Return [x, y] of the center of cell containing provided text 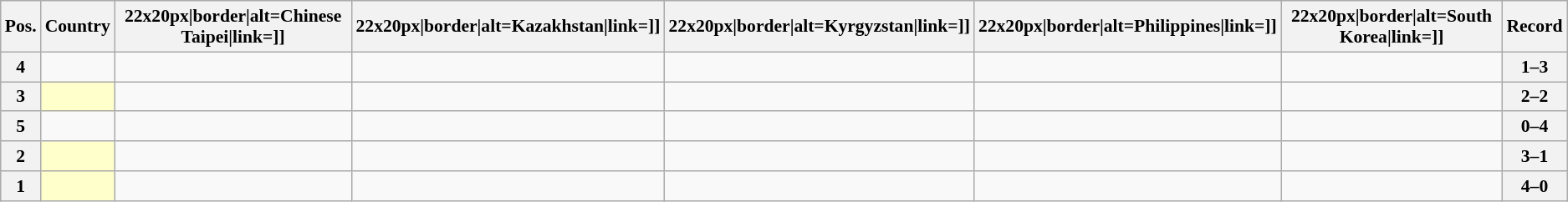
22x20px|border|alt=South Korea|link=]] [1392, 27]
4 [21, 67]
2 [21, 156]
22x20px|border|alt=Kazakhstan|link=]] [508, 27]
22x20px|border|alt=Philippines|link=]] [1127, 27]
3 [21, 97]
3–1 [1534, 156]
22x20px|border|alt=Chinese Taipei|link=]] [233, 27]
0–4 [1534, 127]
Country [78, 27]
Pos. [21, 27]
1 [21, 186]
Record [1534, 27]
1–3 [1534, 67]
5 [21, 127]
22x20px|border|alt=Kyrgyzstan|link=]] [820, 27]
4–0 [1534, 186]
2–2 [1534, 97]
